Pinpoint the cell where the given text exists, returning its (X, Y) midpoint coordinate. 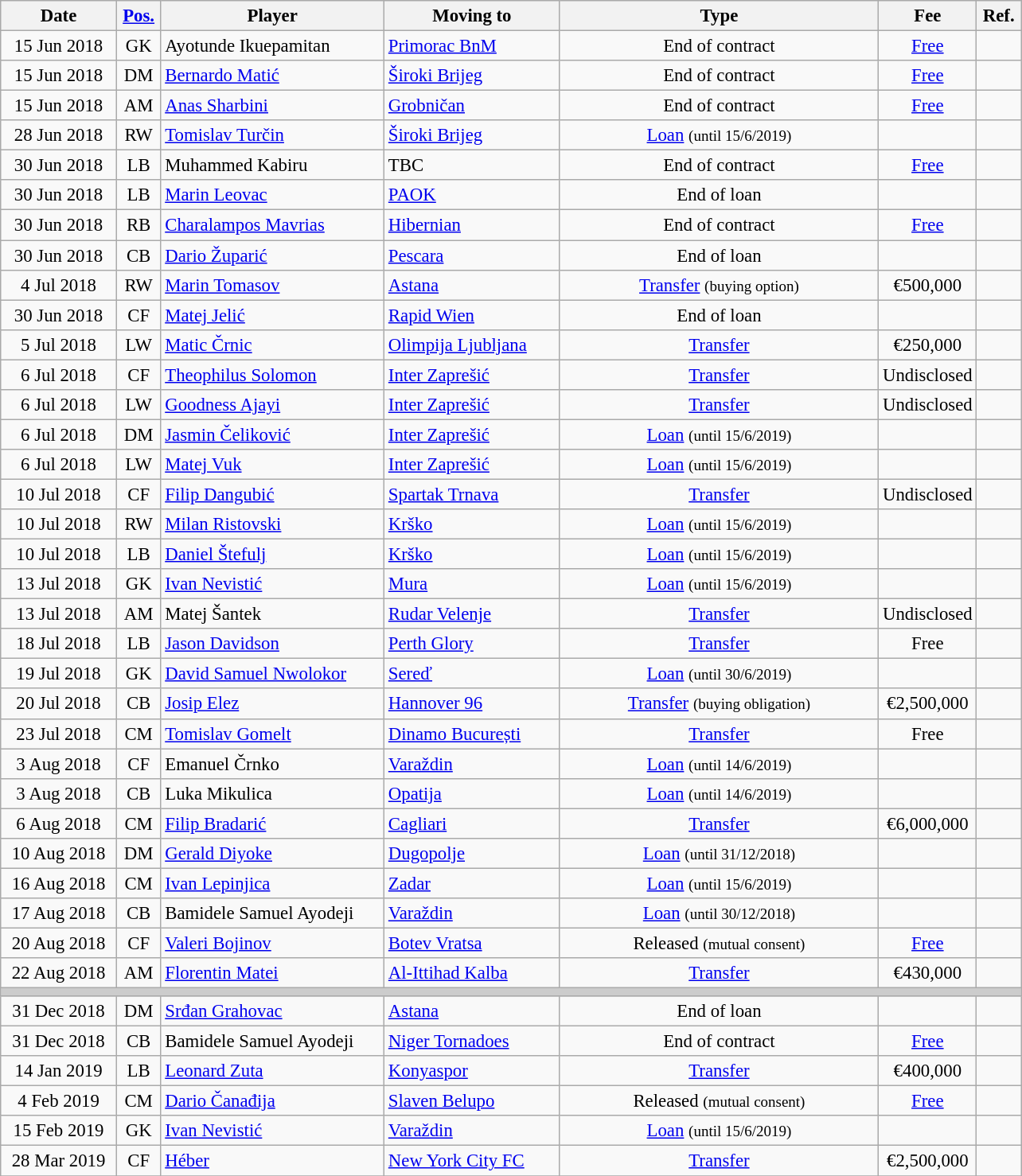
Daniel Štefulj (272, 555)
Matej Vuk (272, 465)
Leonard Zuta (272, 1071)
14 Jan 2019 (59, 1071)
Bernardo Matić (272, 76)
Ayotunde Ikuepamitan (272, 46)
Date (59, 16)
Jason Davidson (272, 644)
Héber (272, 1161)
Dario Župarić (272, 255)
Theophilus Solomon (272, 375)
New York City FC (473, 1161)
Emanuel Črnko (272, 764)
Luka Mikulica (272, 793)
Dugopolje (473, 854)
€400,000 (928, 1071)
22 Aug 2018 (59, 973)
5 Jul 2018 (59, 345)
15 Feb 2019 (59, 1131)
Hibernian (473, 225)
Tomislav Gomelt (272, 734)
Florentin Matei (272, 973)
4 Jul 2018 (59, 285)
Dario Čanađija (272, 1101)
Al-Ittihad Kalba (473, 973)
10 Aug 2018 (59, 854)
Grobničan (473, 106)
Anas Sharbini (272, 106)
Pescara (473, 255)
Jasmin Čeliković (272, 434)
Dinamo București (473, 734)
Marin Tomasov (272, 285)
Perth Glory (473, 644)
Filip Dangubić (272, 494)
Type (720, 16)
Rapid Wien (473, 315)
Spartak Trnava (473, 494)
28 Mar 2019 (59, 1161)
Matej Šantek (272, 614)
Valeri Bojinov (272, 943)
Loan (until 30/12/2018) (720, 913)
€430,000 (928, 973)
20 Aug 2018 (59, 943)
Player (272, 16)
Loan (until 30/6/2019) (720, 674)
€500,000 (928, 285)
Mura (473, 584)
Milan Ristovski (272, 524)
Goodness Ajayi (272, 405)
Konyaspor (473, 1071)
Primorac BnM (473, 46)
6 Aug 2018 (59, 824)
Zadar (473, 883)
Fee (928, 16)
Sereď (473, 674)
19 Jul 2018 (59, 674)
€6,000,000 (928, 824)
Matic Črnic (272, 345)
4 Feb 2019 (59, 1101)
Filip Bradarić (272, 824)
23 Jul 2018 (59, 734)
Rudar Velenje (473, 614)
Charalampos Mavrias (272, 225)
Opatija (473, 793)
Olimpija Ljubljana (473, 345)
€250,000 (928, 345)
David Samuel Nwolokor (272, 674)
Niger Tornadoes (473, 1042)
Pos. (138, 16)
Moving to (473, 16)
Gerald Diyoke (272, 854)
18 Jul 2018 (59, 644)
Srđan Grahovac (272, 1011)
Muhammed Kabiru (272, 165)
16 Aug 2018 (59, 883)
RB (138, 225)
20 Jul 2018 (59, 704)
Slaven Belupo (473, 1101)
PAOK (473, 195)
Transfer (buying obligation) (720, 704)
Ivan Lepinjica (272, 883)
Josip Elez (272, 704)
28 Jun 2018 (59, 135)
Loan (until 31/12/2018) (720, 854)
Cagliari (473, 824)
Ref. (999, 16)
Marin Leovac (272, 195)
Hannover 96 (473, 704)
TBC (473, 165)
Transfer (buying option) (720, 285)
Tomislav Turčin (272, 135)
17 Aug 2018 (59, 913)
Matej Jelić (272, 315)
Botev Vratsa (473, 943)
